Return the (x, y) coordinate for the center point of the cell that contains the specified text.  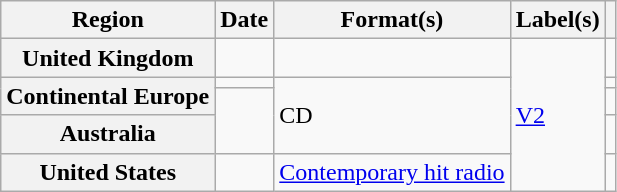
Format(s) (392, 20)
Date (244, 20)
United States (108, 172)
Australia (108, 134)
Continental Europe (108, 96)
CD (392, 115)
United Kingdom (108, 58)
Label(s) (558, 20)
V2 (558, 115)
Contemporary hit radio (392, 172)
Region (108, 20)
